Scan for the cell matching the given text and deliver its (X, Y) coordinate at center. 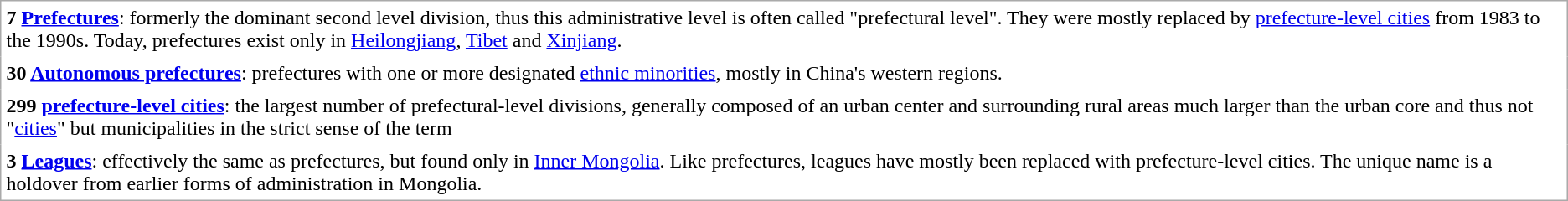
30 Autonomous prefectures: prefectures with one or more designated ethnic minorities, mostly in China's western regions. (784, 74)
